Detect which cell encompasses the target text, then output its (X, Y) center coordinate. 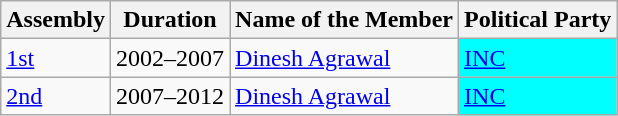
Assembly (56, 20)
2007–2012 (170, 96)
1st (56, 58)
2nd (56, 96)
Duration (170, 20)
Name of the Member (344, 20)
Political Party (538, 20)
2002–2007 (170, 58)
